Detect which cell encompasses the target text, then output its [x, y] center coordinate. 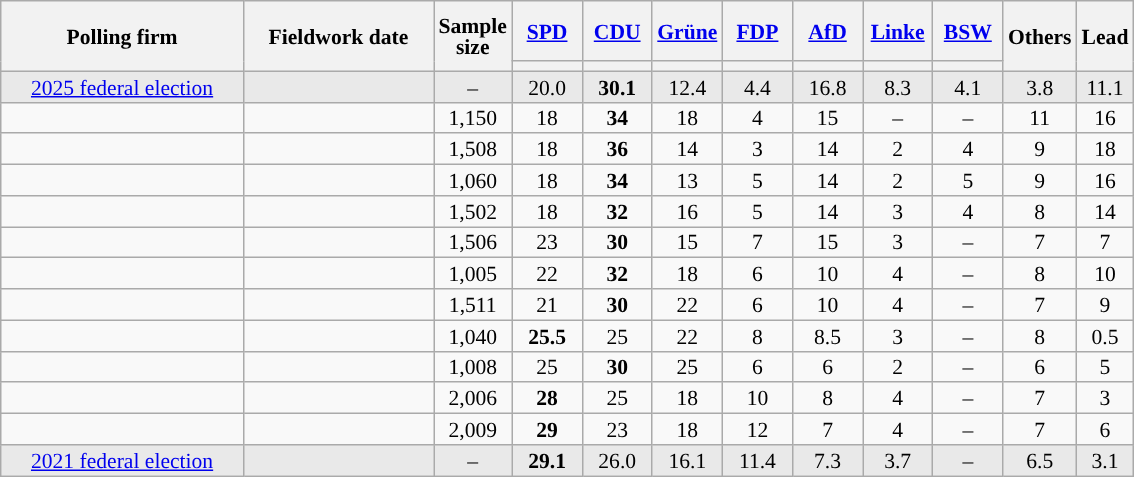
4.4 [757, 86]
2,006 [473, 398]
1,040 [473, 336]
26.0 [617, 460]
2021 federal election [122, 460]
BSW [968, 31]
29.1 [547, 460]
21 [547, 304]
Linke [898, 31]
29 [547, 430]
0.5 [1106, 336]
SPD [547, 31]
11 [1040, 118]
Fieldwork date [338, 36]
AfD [827, 31]
1,060 [473, 180]
11.4 [757, 460]
16.8 [827, 86]
Polling firm [122, 36]
7.3 [827, 460]
11.1 [1106, 86]
13 [687, 180]
4.1 [968, 86]
1,502 [473, 212]
1,511 [473, 304]
28 [547, 398]
FDP [757, 31]
3.7 [898, 460]
1,008 [473, 366]
Others [1040, 36]
1,508 [473, 150]
12.4 [687, 86]
Lead [1106, 36]
8.5 [827, 336]
Grüne [687, 31]
1,150 [473, 118]
12 [757, 430]
1,005 [473, 274]
8.3 [898, 86]
6.5 [1040, 460]
CDU [617, 31]
3.8 [1040, 86]
Samplesize [473, 36]
1,506 [473, 242]
30.1 [617, 86]
2025 federal election [122, 86]
36 [617, 150]
2,009 [473, 430]
20.0 [547, 86]
3.1 [1106, 460]
25.5 [547, 336]
16.1 [687, 460]
